Identify which cell holds the provided text, then report its [X, Y] central coordinate. 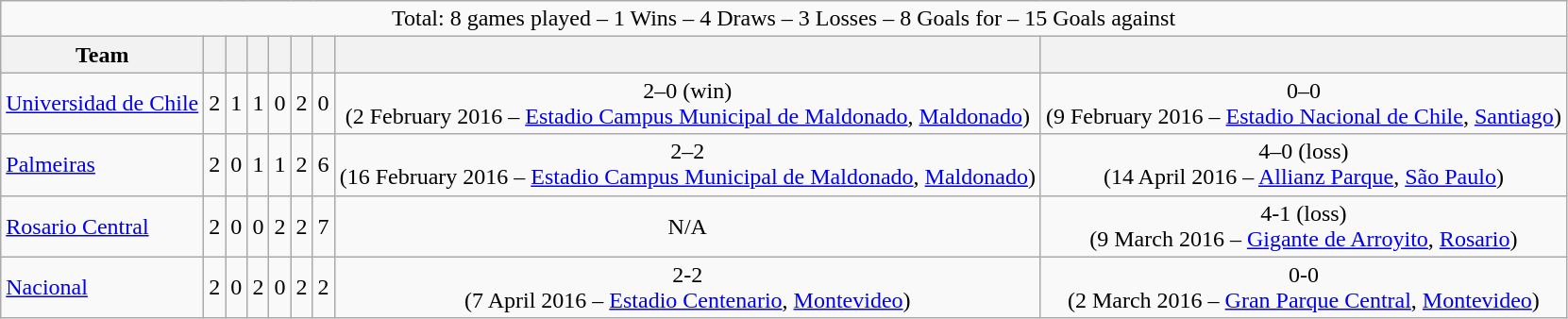
7 [323, 227]
Total: 8 games played – 1 Wins – 4 Draws – 3 Losses – 8 Goals for – 15 Goals against [784, 19]
Nacional [102, 287]
Universidad de Chile [102, 104]
2-2(7 April 2016 – Estadio Centenario, Montevideo) [687, 287]
0–0 (9 February 2016 – Estadio Nacional de Chile, Santiago) [1303, 104]
2–0 (win) (2 February 2016 – Estadio Campus Municipal de Maldonado, Maldonado) [687, 104]
4-1 (loss) (9 March 2016 – Gigante de Arroyito, Rosario) [1303, 227]
Team [102, 55]
N/A [687, 227]
Rosario Central [102, 227]
6 [323, 164]
Palmeiras [102, 164]
4–0 (loss) (14 April 2016 – Allianz Parque, São Paulo) [1303, 164]
0-0(2 March 2016 – Gran Parque Central, Montevideo) [1303, 287]
2–2 (16 February 2016 – Estadio Campus Municipal de Maldonado, Maldonado) [687, 164]
